Return the (x, y) coordinate for the center point of the cell that contains the specified text.  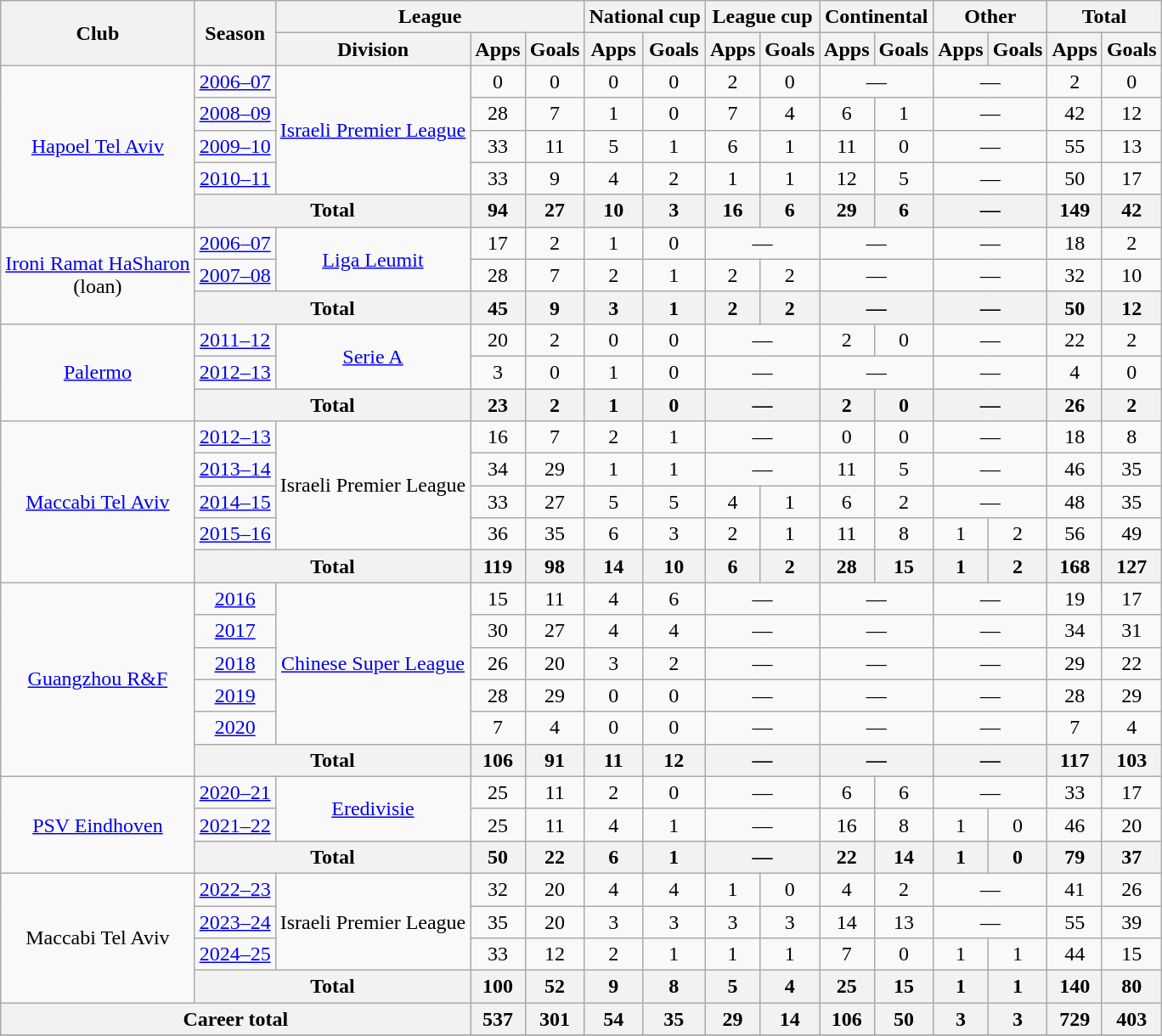
94 (498, 211)
537 (498, 1019)
Liga Leumit (373, 259)
Eredivisie (373, 808)
Chinese Super League (373, 663)
Palermo (98, 372)
Guangzhou R&F (98, 679)
37 (1131, 857)
2007–08 (234, 275)
30 (498, 631)
36 (498, 534)
117 (1075, 760)
2013–14 (234, 470)
44 (1075, 954)
56 (1075, 534)
98 (555, 566)
Hapoel Tel Aviv (98, 146)
119 (498, 566)
Career total (236, 1019)
2010–11 (234, 178)
140 (1075, 987)
Continental (877, 17)
2014–15 (234, 502)
19 (1075, 599)
41 (1075, 889)
23 (498, 405)
2015–16 (234, 534)
2011–12 (234, 340)
52 (555, 987)
Club (98, 33)
2017 (234, 631)
Other (990, 17)
League (430, 17)
2021–22 (234, 825)
301 (555, 1019)
2008–09 (234, 114)
79 (1075, 857)
2022–23 (234, 889)
149 (1075, 211)
2020–21 (234, 792)
168 (1075, 566)
PSV Eindhoven (98, 825)
91 (555, 760)
103 (1131, 760)
403 (1131, 1019)
80 (1131, 987)
127 (1131, 566)
2023–24 (234, 921)
2024–25 (234, 954)
31 (1131, 631)
100 (498, 987)
54 (613, 1019)
2016 (234, 599)
729 (1075, 1019)
45 (498, 307)
48 (1075, 502)
Ironi Ramat HaSharon(loan) (98, 275)
2018 (234, 663)
League cup (762, 17)
Serie A (373, 356)
National cup (645, 17)
Division (373, 49)
2009–10 (234, 146)
2020 (234, 728)
39 (1131, 921)
49 (1131, 534)
Season (234, 33)
2019 (234, 695)
